Scan for the cell matching the given text and deliver its [x, y] coordinate at center. 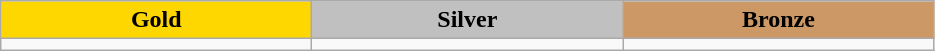
Gold [156, 20]
Silver [468, 20]
Bronze [778, 20]
